Locate the cell with the specified text and output its (x, y) center coordinate. 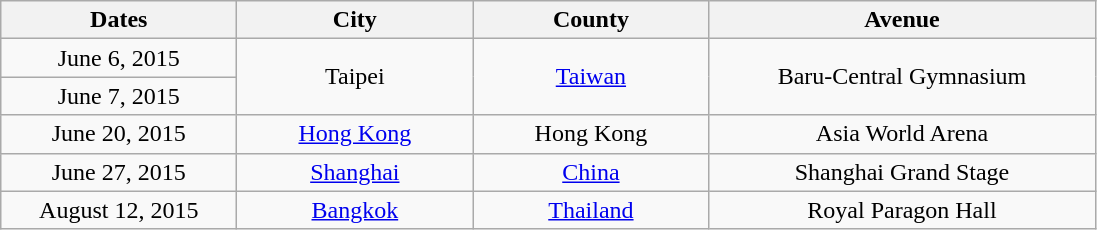
June 7, 2015 (119, 96)
China (591, 172)
August 12, 2015 (119, 210)
Bangkok (355, 210)
Royal Paragon Hall (902, 210)
Avenue (902, 20)
June 6, 2015 (119, 58)
June 20, 2015 (119, 134)
Shanghai Grand Stage (902, 172)
County (591, 20)
Thailand (591, 210)
Baru-Central Gymnasium (902, 77)
Asia World Arena (902, 134)
Taipei (355, 77)
City (355, 20)
Taiwan (591, 77)
Shanghai (355, 172)
June 27, 2015 (119, 172)
Dates (119, 20)
